Return (x, y) of the center of cell containing provided text 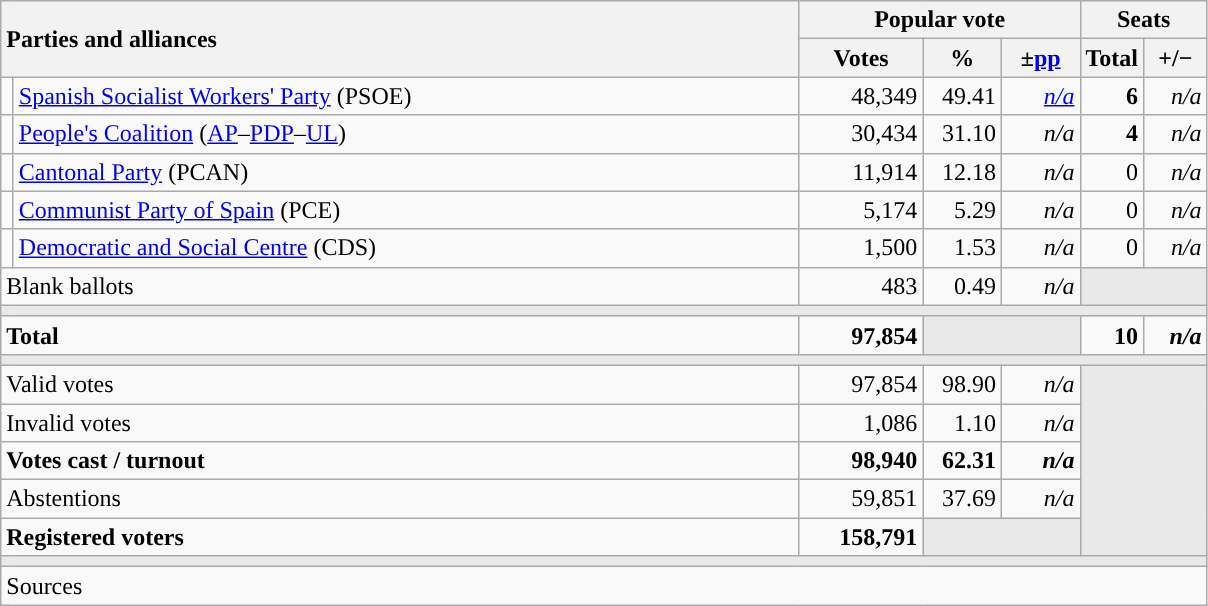
5,174 (861, 210)
1.53 (962, 248)
Democratic and Social Centre (CDS) (406, 248)
Popular vote (940, 20)
98,940 (861, 461)
62.31 (962, 461)
483 (861, 286)
Parties and alliances (400, 39)
10 (1112, 335)
98.90 (962, 384)
30,434 (861, 134)
59,851 (861, 499)
37.69 (962, 499)
People's Coalition (AP–PDP–UL) (406, 134)
4 (1112, 134)
49.41 (962, 96)
Abstentions (400, 499)
12.18 (962, 172)
Communist Party of Spain (PCE) (406, 210)
Seats (1144, 20)
Valid votes (400, 384)
Invalid votes (400, 423)
1.10 (962, 423)
31.10 (962, 134)
Sources (604, 586)
Blank ballots (400, 286)
Registered voters (400, 537)
% (962, 58)
Spanish Socialist Workers' Party (PSOE) (406, 96)
158,791 (861, 537)
1,086 (861, 423)
Votes (861, 58)
+/− (1176, 58)
0.49 (962, 286)
1,500 (861, 248)
11,914 (861, 172)
6 (1112, 96)
5.29 (962, 210)
±pp (1040, 58)
48,349 (861, 96)
Votes cast / turnout (400, 461)
Cantonal Party (PCAN) (406, 172)
